Determine the (X, Y) coordinate at the center of the cell enclosing the given text.  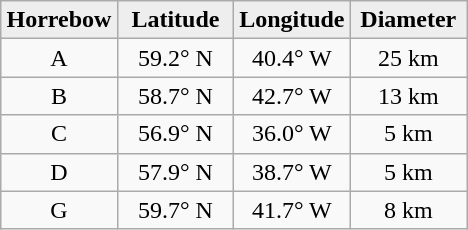
C (59, 134)
8 km (408, 210)
59.7° N (175, 210)
38.7° W (292, 172)
Latitude (175, 20)
D (59, 172)
Longitude (292, 20)
A (59, 58)
58.7° N (175, 96)
59.2° N (175, 58)
B (59, 96)
57.9° N (175, 172)
Horrebow (59, 20)
Diameter (408, 20)
42.7° W (292, 96)
40.4° W (292, 58)
36.0° W (292, 134)
G (59, 210)
13 km (408, 96)
41.7° W (292, 210)
25 km (408, 58)
56.9° N (175, 134)
